Identify which cell holds the provided text, then report its (x, y) central coordinate. 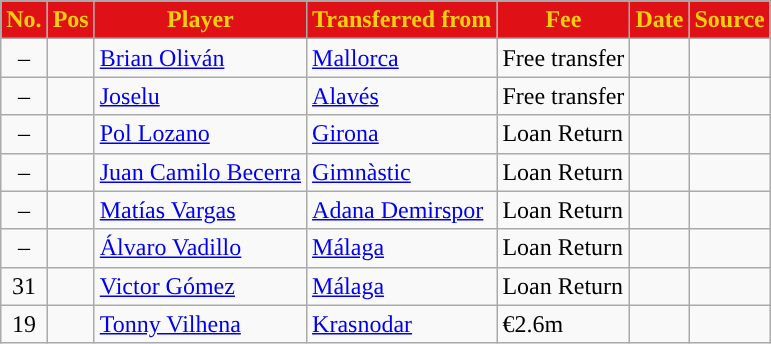
Date (660, 20)
Juan Camilo Becerra (200, 172)
Pol Lozano (200, 134)
Player (200, 20)
31 (24, 286)
Brian Oliván (200, 58)
Transferred from (402, 20)
Matías Vargas (200, 210)
Mallorca (402, 58)
Alavés (402, 96)
19 (24, 324)
Tonny Vilhena (200, 324)
Adana Demirspor (402, 210)
Pos (70, 20)
Source (730, 20)
Fee (564, 20)
€2.6m (564, 324)
No. (24, 20)
Joselu (200, 96)
Victor Gómez (200, 286)
Girona (402, 134)
Gimnàstic (402, 172)
Álvaro Vadillo (200, 248)
Krasnodar (402, 324)
